Determine the [x, y] coordinate at the center of the cell enclosing the given text.  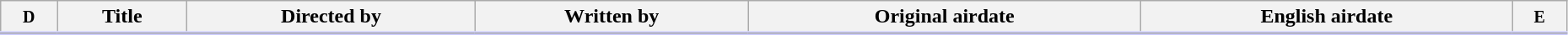
E [1539, 17]
D [29, 17]
Title [122, 17]
English airdate [1326, 17]
Original airdate [945, 17]
Directed by [331, 17]
Written by [612, 17]
